Capture the cell that displays the provided text and extract its (x, y) central coordinate. 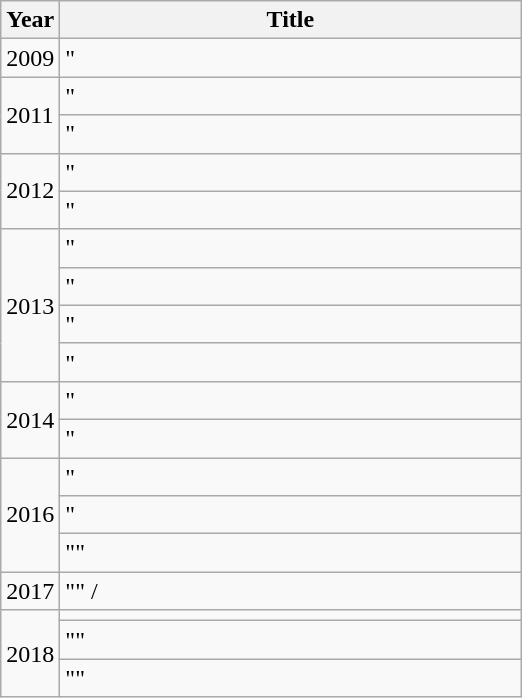
2018 (30, 654)
Year (30, 20)
2011 (30, 115)
2012 (30, 191)
2009 (30, 58)
2013 (30, 305)
2016 (30, 515)
2014 (30, 419)
2017 (30, 591)
Title (290, 20)
"" / (290, 591)
